Determine the [X, Y] coordinate at the center of the cell enclosing the given text.  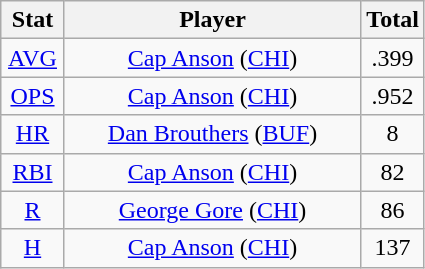
8 [393, 134]
.399 [393, 58]
H [33, 248]
Total [393, 20]
Dan Brouthers (BUF) [212, 134]
86 [393, 210]
R [33, 210]
82 [393, 172]
137 [393, 248]
HR [33, 134]
OPS [33, 96]
Player [212, 20]
AVG [33, 58]
Stat [33, 20]
George Gore (CHI) [212, 210]
.952 [393, 96]
RBI [33, 172]
